Capture the cell that displays the provided text and extract its [X, Y] central coordinate. 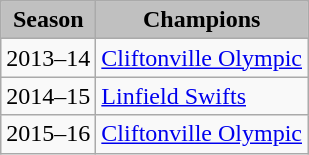
2013–14 [48, 58]
2015–16 [48, 134]
2014–15 [48, 96]
Season [48, 20]
Champions [202, 20]
Linfield Swifts [202, 96]
